Identify which cell holds the provided text, then report its [x, y] central coordinate. 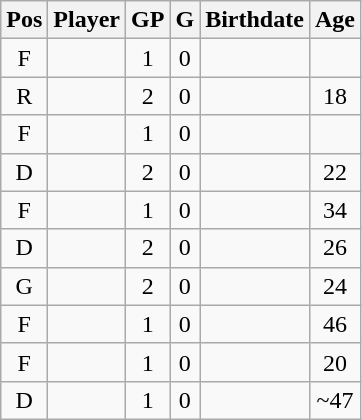
20 [334, 362]
46 [334, 324]
18 [334, 96]
34 [334, 210]
22 [334, 172]
24 [334, 286]
26 [334, 248]
~47 [334, 400]
Player [87, 20]
Birthdate [255, 20]
Age [334, 20]
GP [148, 20]
R [24, 96]
Pos [24, 20]
